Locate the cell with the specified text and output its [x, y] center coordinate. 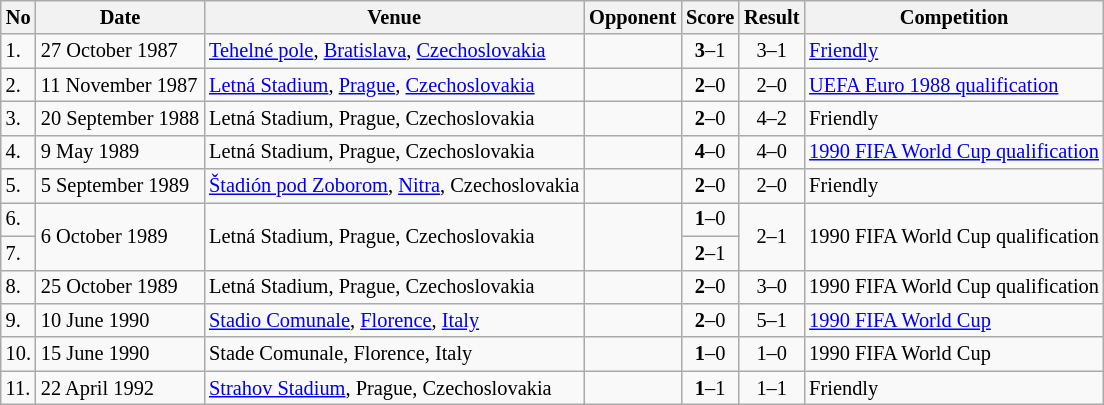
8. [18, 287]
Stade Comunale, Florence, Italy [394, 354]
Stadio Comunale, Florence, Italy [394, 320]
5–1 [772, 320]
6. [18, 219]
1. [18, 51]
4–2 [772, 118]
2. [18, 85]
Competition [954, 17]
6 October 1989 [120, 236]
10 June 1990 [120, 320]
11. [18, 388]
No [18, 17]
9 May 1989 [120, 152]
5. [18, 186]
Tehelné pole, Bratislava, Czechoslovakia [394, 51]
25 October 1989 [120, 287]
Venue [394, 17]
Strahov Stadium, Prague, Czechoslovakia [394, 388]
22 April 1992 [120, 388]
10. [18, 354]
27 October 1987 [120, 51]
11 November 1987 [120, 85]
5 September 1989 [120, 186]
Štadión pod Zoborom, Nitra, Czechoslovakia [394, 186]
Result [772, 17]
Opponent [632, 17]
20 September 1988 [120, 118]
3–0 [772, 287]
15 June 1990 [120, 354]
Date [120, 17]
Score [710, 17]
UEFA Euro 1988 qualification [954, 85]
4. [18, 152]
7. [18, 253]
9. [18, 320]
3. [18, 118]
